Extract the (x, y) coordinate from the center of the cell holding the provided text.  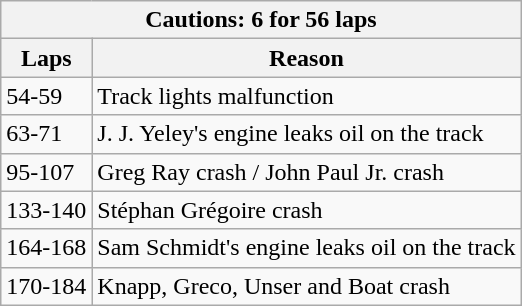
133-140 (46, 210)
Stéphan Grégoire crash (306, 210)
Knapp, Greco, Unser and Boat crash (306, 286)
Sam Schmidt's engine leaks oil on the track (306, 248)
95-107 (46, 172)
Reason (306, 58)
Track lights malfunction (306, 96)
54-59 (46, 96)
Laps (46, 58)
170-184 (46, 286)
Cautions: 6 for 56 laps (261, 20)
Greg Ray crash / John Paul Jr. crash (306, 172)
J. J. Yeley's engine leaks oil on the track (306, 134)
63-71 (46, 134)
164-168 (46, 248)
